Extract the (x, y) coordinate from the center of the cell holding the provided text.  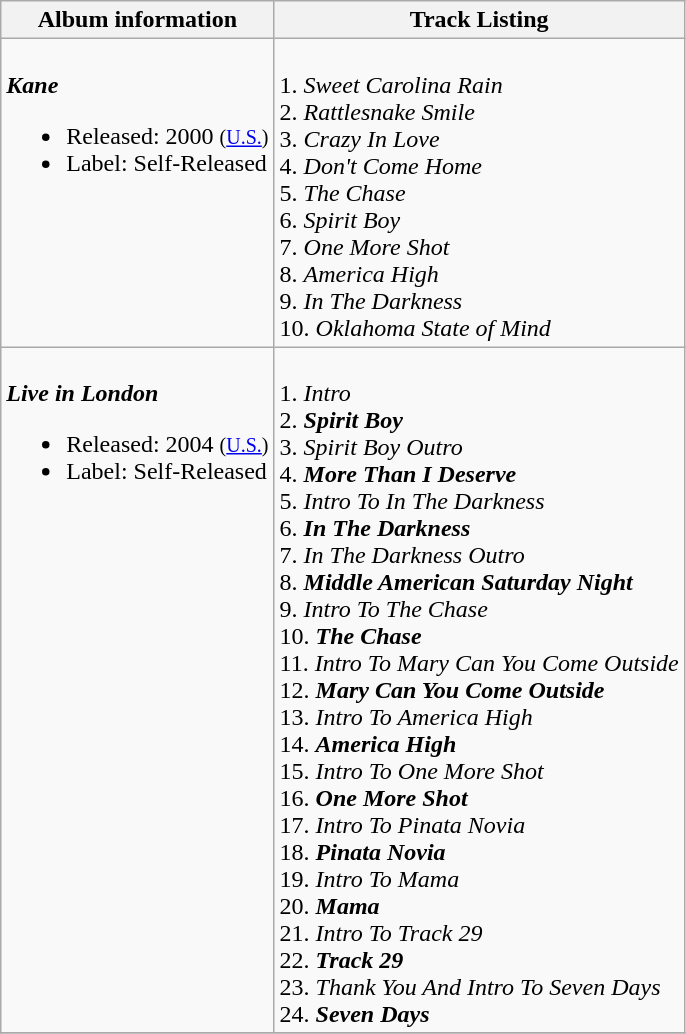
Live in LondonReleased: 2004 (U.S.)Label: Self-Released (138, 690)
KaneReleased: 2000 (U.S.)Label: Self-Released (138, 193)
Track Listing (479, 20)
Album information (138, 20)
